Locate the cell with the specified text and output its [X, Y] center coordinate. 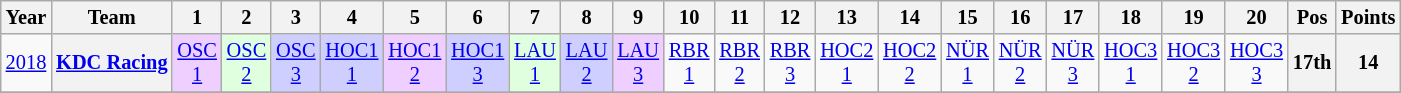
HOC22 [910, 63]
12 [790, 17]
1 [196, 17]
6 [478, 17]
HOC32 [1194, 63]
19 [1194, 17]
17th [1312, 63]
15 [968, 17]
8 [587, 17]
11 [739, 17]
4 [352, 17]
LAU3 [638, 63]
RBR2 [739, 63]
2018 [26, 63]
5 [414, 17]
2 [246, 17]
Pos [1312, 17]
RBR1 [689, 63]
HOC11 [352, 63]
Year [26, 17]
10 [689, 17]
OSC1 [196, 63]
NÜR3 [1074, 63]
HOC21 [846, 63]
HOC31 [1130, 63]
20 [1256, 17]
9 [638, 17]
OSC2 [246, 63]
HOC12 [414, 63]
3 [296, 17]
NÜR2 [1020, 63]
17 [1074, 17]
RBR3 [790, 63]
Points [1368, 17]
KDC Racing [112, 63]
HOC33 [1256, 63]
18 [1130, 17]
HOC13 [478, 63]
NÜR1 [968, 63]
LAU2 [587, 63]
7 [535, 17]
LAU1 [535, 63]
16 [1020, 17]
OSC3 [296, 63]
13 [846, 17]
Team [112, 17]
